For the text-containing cell, return its midpoint in [x, y] coordinate format. 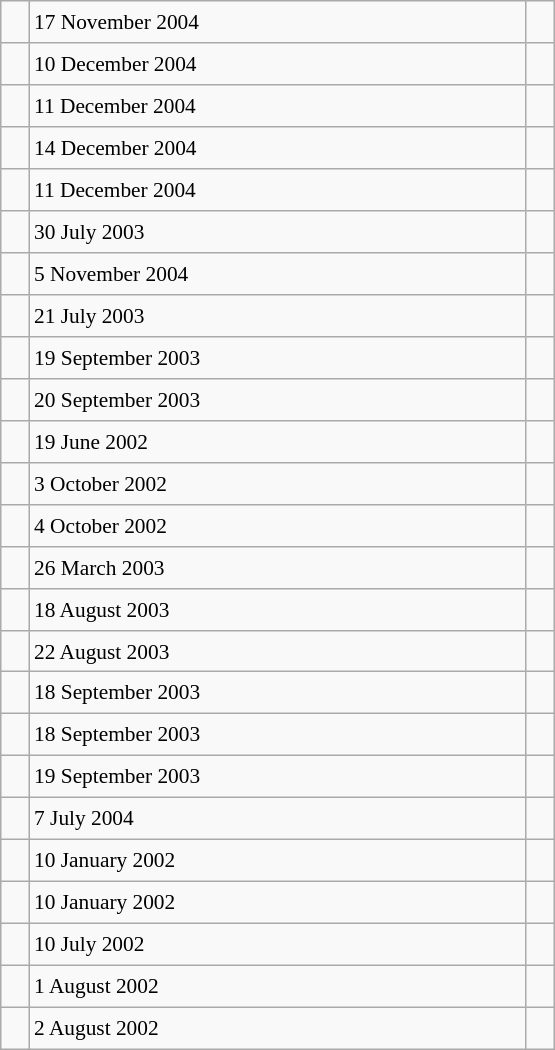
19 June 2002 [278, 441]
1 August 2002 [278, 986]
22 August 2003 [278, 651]
30 July 2003 [278, 232]
3 October 2002 [278, 483]
14 December 2004 [278, 148]
4 October 2002 [278, 525]
17 November 2004 [278, 22]
21 July 2003 [278, 316]
7 July 2004 [278, 819]
26 March 2003 [278, 567]
20 September 2003 [278, 399]
10 July 2002 [278, 945]
2 August 2002 [278, 1028]
10 December 2004 [278, 64]
5 November 2004 [278, 274]
18 August 2003 [278, 609]
